Search for the cell housing the specified text and yield its [x, y] center coordinate. 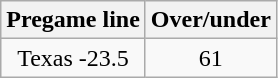
Over/under [210, 20]
Pregame line [74, 20]
Texas -23.5 [74, 58]
61 [210, 58]
